From the cell containing the given text, extract its center point as [X, Y] coordinate. 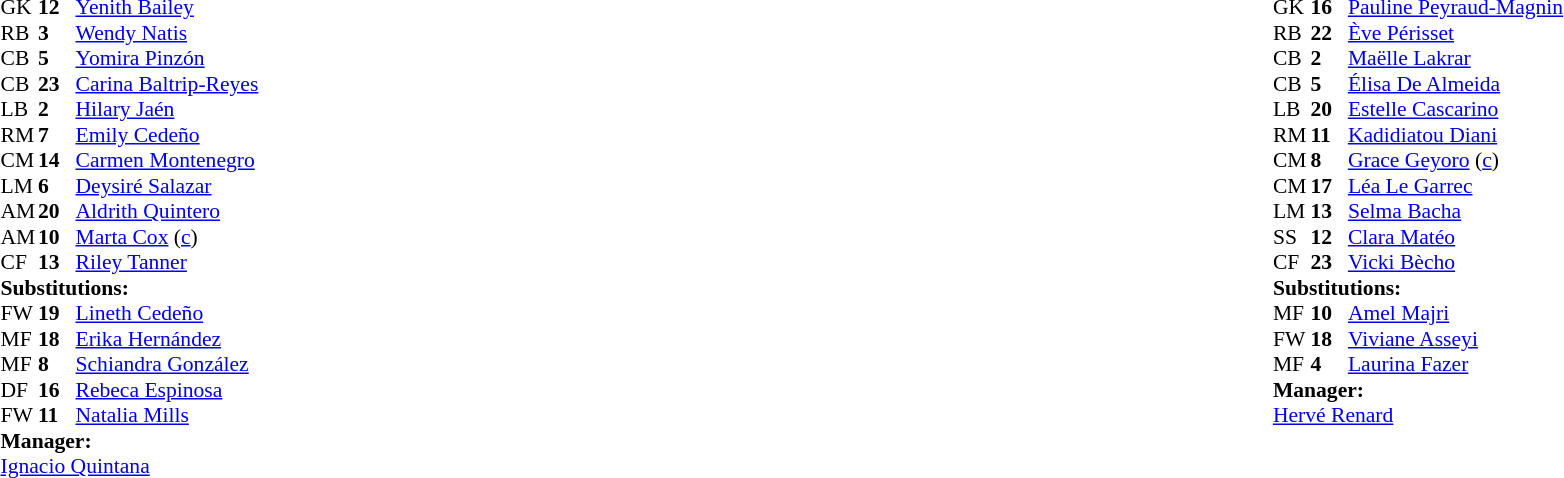
Carina Baltrip-Reyes [168, 84]
Lineth Cedeño [168, 313]
Natalia Mills [168, 415]
Ève Périsset [1456, 33]
4 [1329, 365]
3 [57, 33]
19 [57, 313]
Laurina Fazer [1456, 365]
7 [57, 135]
Riley Tanner [168, 263]
22 [1329, 33]
Viviane Asseyi [1456, 339]
17 [1329, 186]
Schiandra González [168, 365]
Élisa De Almeida [1456, 84]
Rebeca Espinosa [168, 390]
Grace Geyoro (c) [1456, 161]
Clara Matéo [1456, 237]
16 [57, 390]
Maëlle Lakrar [1456, 59]
Amel Majri [1456, 313]
Kadidiatou Diani [1456, 135]
Vicki Bècho [1456, 263]
Hervé Renard [1418, 415]
Emily Cedeño [168, 135]
Estelle Cascarino [1456, 109]
6 [57, 186]
14 [57, 161]
Yomira Pinzón [168, 59]
Léa Le Garrec [1456, 186]
Marta Cox (c) [168, 237]
Aldrith Quintero [168, 211]
Erika Hernández [168, 339]
12 [1329, 237]
Hilary Jaén [168, 109]
SS [1292, 237]
Wendy Natis [168, 33]
Selma Bacha [1456, 211]
Carmen Montenegro [168, 161]
Deysiré Salazar [168, 186]
DF [19, 390]
